Pinpoint the cell where the given text exists, returning its (x, y) midpoint coordinate. 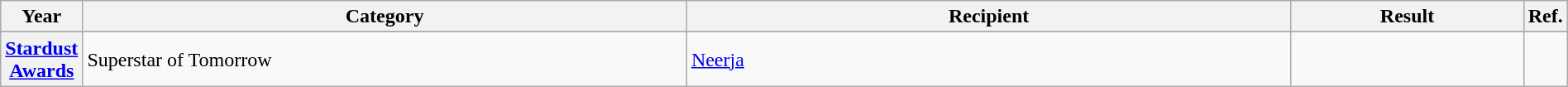
Result (1408, 17)
Ref. (1545, 17)
Stardust Awards (41, 60)
Neerja (988, 60)
Recipient (988, 17)
Category (385, 17)
Year (41, 17)
Superstar of Tomorrow (385, 60)
